Scan for the cell matching the given text and deliver its (x, y) coordinate at center. 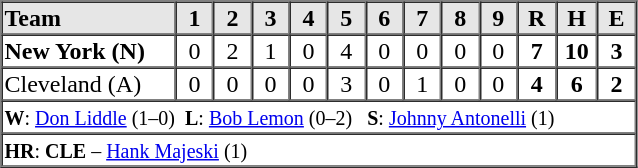
8 (460, 18)
10 (576, 50)
HR: CLE – Hank Majeski (1) (319, 150)
9 (498, 18)
R (536, 18)
Cleveland (A) (89, 84)
E (616, 18)
H (576, 18)
Team (89, 18)
W: Don Liddle (1–0) L: Bob Lemon (0–2) S: Johnny Antonelli (1) (319, 116)
New York (N) (89, 50)
5 (346, 18)
